From the cell containing the given text, extract its center point as [x, y] coordinate. 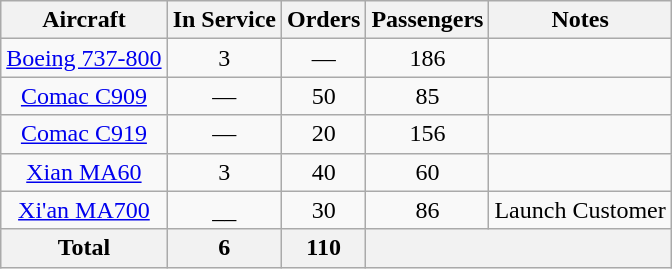
6 [224, 248]
Orders [323, 20]
Passengers [428, 20]
Aircraft [84, 20]
20 [323, 134]
85 [428, 96]
Total [84, 248]
30 [323, 210]
Notes [580, 20]
156 [428, 134]
Xi'an MA700 [84, 210]
__ [224, 210]
Launch Customer [580, 210]
50 [323, 96]
Comac C909 [84, 96]
110 [323, 248]
In Service [224, 20]
Comac C919 [84, 134]
Xian MA60 [84, 172]
186 [428, 58]
40 [323, 172]
Boeing 737-800 [84, 58]
60 [428, 172]
86 [428, 210]
